Find where the given text appears and provide that cell's center as [X, Y] coordinate. 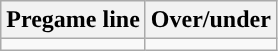
Over/under [210, 20]
Pregame line [74, 20]
